Extract the [x, y] coordinate from the center of the cell holding the provided text.  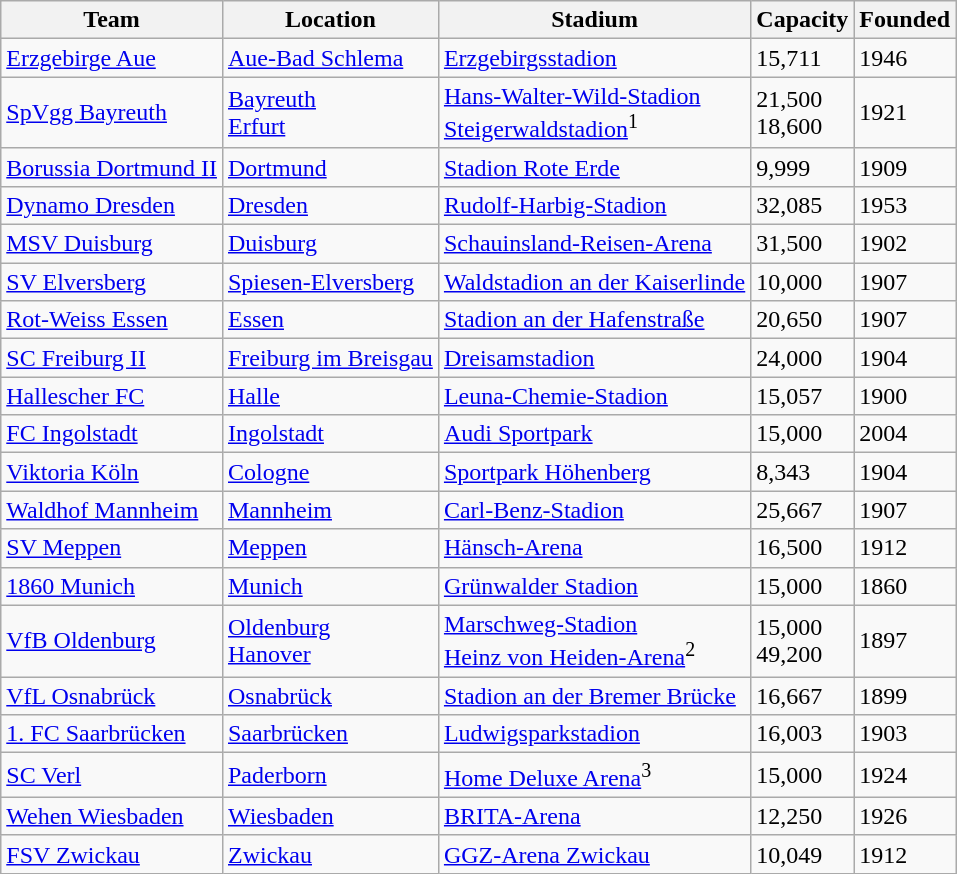
Mannheim [330, 510]
BRITA-Arena [594, 816]
Home Deluxe Arena3 [594, 776]
Ludwigsparkstadion [594, 734]
1900 [905, 396]
MSV Duisburg [112, 244]
Erzgebirgsstadion [594, 58]
10,000 [802, 282]
Stadion an der Hafenstraße [594, 320]
Stadium [594, 20]
1946 [905, 58]
GGZ-Arena Zwickau [594, 854]
Dynamo Dresden [112, 205]
Zwickau [330, 854]
15,711 [802, 58]
Freiburg im Breisgau [330, 358]
20,650 [802, 320]
1924 [905, 776]
1921 [905, 113]
Grünwalder Stadion [594, 586]
Rot-Weiss Essen [112, 320]
Schauinsland-Reisen-Arena [594, 244]
8,343 [802, 472]
FC Ingolstadt [112, 434]
10,049 [802, 854]
1897 [905, 641]
Dresden [330, 205]
Hans-Walter-Wild-StadionSteigerwaldstadion1 [594, 113]
Leuna-Chemie-Stadion [594, 396]
SC Freiburg II [112, 358]
Wiesbaden [330, 816]
Viktoria Köln [112, 472]
Founded [905, 20]
BayreuthErfurt [330, 113]
32,085 [802, 205]
Ingolstadt [330, 434]
24,000 [802, 358]
15,057 [802, 396]
Audi Sportpark [594, 434]
SC Verl [112, 776]
31,500 [802, 244]
Saarbrücken [330, 734]
1860 [905, 586]
1926 [905, 816]
Capacity [802, 20]
Rudolf-Harbig-Stadion [594, 205]
Munich [330, 586]
Waldhof Mannheim [112, 510]
1903 [905, 734]
25,667 [802, 510]
Paderborn [330, 776]
Halle [330, 396]
16,003 [802, 734]
FSV Zwickau [112, 854]
1953 [905, 205]
16,500 [802, 548]
Marschweg-StadionHeinz von Heiden-Arena2 [594, 641]
Meppen [330, 548]
Team [112, 20]
Sportpark Höhenberg [594, 472]
SV Meppen [112, 548]
Dreisamstadion [594, 358]
OldenburgHanover [330, 641]
Waldstadion an der Kaiserlinde [594, 282]
16,667 [802, 696]
9,999 [802, 167]
1902 [905, 244]
Borussia Dortmund II [112, 167]
Dortmund [330, 167]
2004 [905, 434]
Cologne [330, 472]
Aue-Bad Schlema [330, 58]
Osnabrück [330, 696]
Hallescher FC [112, 396]
Stadion an der Bremer Brücke [594, 696]
21,50018,600 [802, 113]
Spiesen-Elversberg [330, 282]
15,00049,200 [802, 641]
SV Elversberg [112, 282]
Erzgebirge Aue [112, 58]
1860 Munich [112, 586]
Stadion Rote Erde [594, 167]
Wehen Wiesbaden [112, 816]
1909 [905, 167]
Carl-Benz-Stadion [594, 510]
1899 [905, 696]
Essen [330, 320]
VfL Osnabrück [112, 696]
12,250 [802, 816]
VfB Oldenburg [112, 641]
Location [330, 20]
Duisburg [330, 244]
Hänsch-Arena [594, 548]
1. FC Saarbrücken [112, 734]
SpVgg Bayreuth [112, 113]
